Provide the (x, y) coordinate of the cell's center where the given text is located.  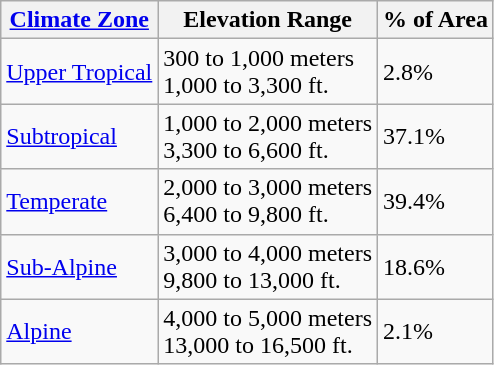
2,000 to 3,000 meters6,400 to 9,800 ft. (268, 202)
Upper Tropical (80, 72)
300 to 1,000 meters1,000 to 3,300 ft. (268, 72)
18.6% (436, 266)
Alpine (80, 332)
Subtropical (80, 136)
4,000 to 5,000 meters13,000 to 16,500 ft. (268, 332)
Climate Zone (80, 20)
Elevation Range (268, 20)
2.1% (436, 332)
37.1% (436, 136)
3,000 to 4,000 meters9,800 to 13,000 ft. (268, 266)
1,000 to 2,000 meters3,300 to 6,600 ft. (268, 136)
39.4% (436, 202)
Sub-Alpine (80, 266)
% of Area (436, 20)
Temperate (80, 202)
2.8% (436, 72)
